From the cell containing the given text, extract its center point as [X, Y] coordinate. 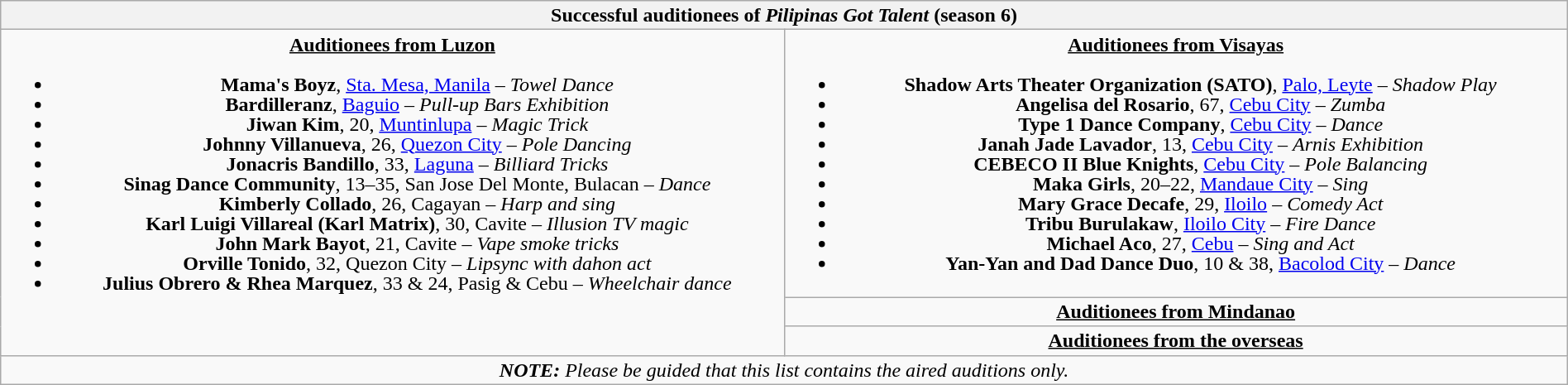
Auditionees from Mindanao [1176, 311]
NOTE: Please be guided that this list contains the aired auditions only. [784, 369]
Auditionees from the overseas [1176, 341]
Successful auditionees of Pilipinas Got Talent (season 6) [784, 15]
